Pinpoint the cell where the given text exists, returning its (x, y) midpoint coordinate. 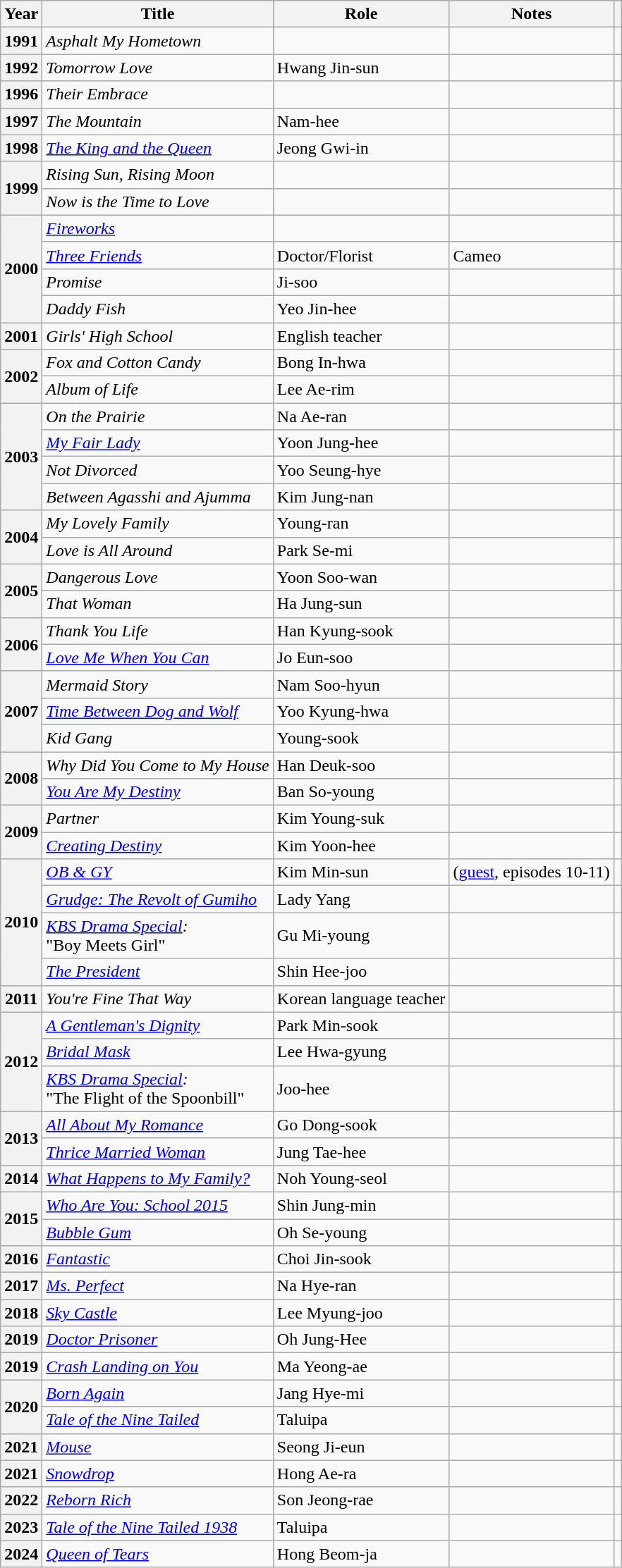
1999 (21, 188)
Ji-soo (361, 282)
The King and the Queen (158, 148)
Time Between Dog and Wolf (158, 711)
Go Dong-sook (361, 1125)
1991 (21, 41)
(guest, episodes 10-11) (532, 872)
Park Min-sook (361, 1025)
Cameo (532, 255)
Tale of the Nine Tailed 1938 (158, 1527)
Jeong Gwi-in (361, 148)
2010 (21, 922)
Han Deuk-soo (361, 765)
Lee Myung-joo (361, 1313)
Yoo Kyung-hwa (361, 711)
Bubble Gum (158, 1233)
1997 (21, 121)
2009 (21, 832)
Fantastic (158, 1259)
KBS Drama Special:"Boy Meets Girl" (158, 936)
Gu Mi-young (361, 936)
Young-ran (361, 524)
Grudge: The Revolt of Gumiho (158, 899)
2007 (21, 711)
What Happens to My Family? (158, 1178)
Hong Ae-ra (361, 1474)
2014 (21, 1178)
Born Again (158, 1393)
Doctor/Florist (361, 255)
1992 (21, 68)
2003 (21, 457)
Notes (532, 14)
Na Hye-ran (361, 1286)
Between Agasshi and Ajumma (158, 497)
On the Prairie (158, 416)
Not Divorced (158, 470)
Mermaid Story (158, 684)
All About My Romance (158, 1125)
Lee Ae-rim (361, 390)
That Woman (158, 604)
2006 (21, 644)
Tale of the Nine Tailed (158, 1420)
Yoon Soo-wan (361, 577)
Choi Jin-sook (361, 1259)
Their Embrace (158, 94)
Role (361, 14)
Shin Jung-min (361, 1205)
Oh Se-young (361, 1233)
Bong In-hwa (361, 363)
2013 (21, 1138)
Creating Destiny (158, 846)
Doctor Prisoner (158, 1340)
Korean language teacher (361, 999)
Nam Soo-hyun (361, 684)
Lady Yang (361, 899)
2002 (21, 376)
Rising Sun, Rising Moon (158, 175)
Kim Jung-nan (361, 497)
2020 (21, 1407)
Joo-hee (361, 1088)
1998 (21, 148)
Bridal Mask (158, 1052)
Han Kyung-sook (361, 631)
2011 (21, 999)
Jo Eun-soo (361, 658)
Who Are You: School 2015 (158, 1205)
Hwang Jin-sun (361, 68)
Year (21, 14)
2012 (21, 1061)
Mouse (158, 1447)
2004 (21, 537)
Asphalt My Hometown (158, 41)
Lee Hwa-gyung (361, 1052)
2016 (21, 1259)
Jung Tae-hee (361, 1152)
Yoo Seung-hye (361, 470)
2000 (21, 268)
2024 (21, 1554)
Hong Beom-ja (361, 1554)
Daddy Fish (158, 309)
Na Ae-ran (361, 416)
You Are My Destiny (158, 792)
Park Se-mi (361, 550)
Album of Life (158, 390)
Love is All Around (158, 550)
Queen of Tears (158, 1554)
Yoon Jung-hee (361, 443)
Ban So-young (361, 792)
Why Did You Come to My House (158, 765)
Snowdrop (158, 1474)
2018 (21, 1313)
Thrice Married Woman (158, 1152)
My Lovely Family (158, 524)
Thank You Life (158, 631)
English teacher (361, 336)
Jang Hye-mi (361, 1393)
Seong Ji-eun (361, 1447)
Girls' High School (158, 336)
Shin Hee-joo (361, 972)
2022 (21, 1500)
1996 (21, 94)
Dangerous Love (158, 577)
You're Fine That Way (158, 999)
Kim Yoon-hee (361, 846)
Kim Min-sun (361, 872)
2008 (21, 778)
Young-sook (361, 738)
Tomorrow Love (158, 68)
My Fair Lady (158, 443)
2023 (21, 1527)
Sky Castle (158, 1313)
Ha Jung-sun (361, 604)
Ma Yeong-ae (361, 1366)
Three Friends (158, 255)
Crash Landing on You (158, 1366)
Love Me When You Can (158, 658)
2015 (21, 1218)
Promise (158, 282)
The President (158, 972)
2017 (21, 1286)
Noh Young-seol (361, 1178)
Nam-hee (361, 121)
Ms. Perfect (158, 1286)
Reborn Rich (158, 1500)
Partner (158, 819)
2005 (21, 591)
A Gentleman's Dignity (158, 1025)
2001 (21, 336)
OB & GY (158, 872)
Yeo Jin-hee (361, 309)
Now is the Time to Love (158, 202)
Fox and Cotton Candy (158, 363)
Kid Gang (158, 738)
Fireworks (158, 228)
Son Jeong-rae (361, 1500)
Oh Jung-Hee (361, 1340)
The Mountain (158, 121)
KBS Drama Special:"The Flight of the Spoonbill" (158, 1088)
Kim Young-suk (361, 819)
Title (158, 14)
